Identify which cell holds the provided text, then report its [X, Y] central coordinate. 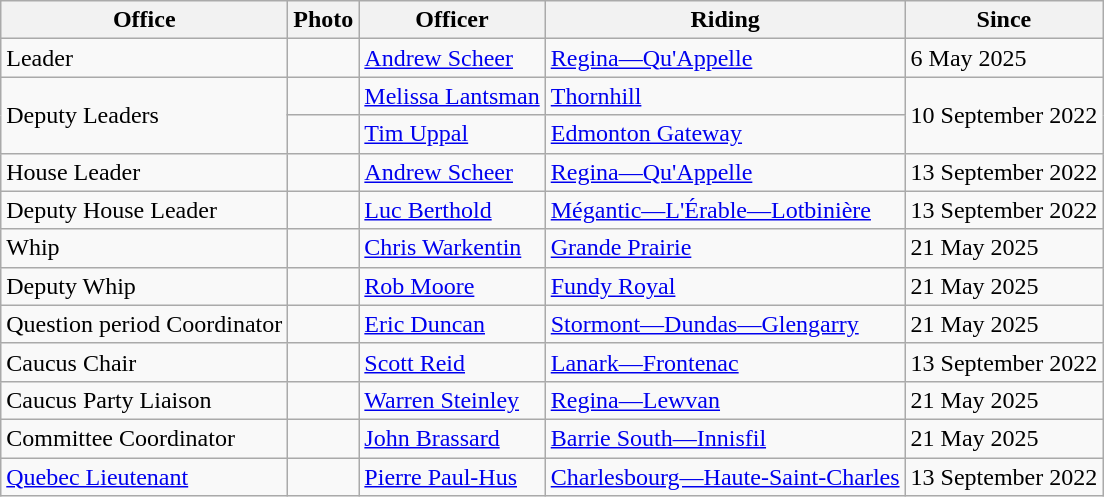
Deputy House Leader [144, 210]
10 September 2022 [1004, 115]
Stormont—Dundas—Glengarry [725, 324]
Warren Steinley [452, 400]
Eric Duncan [452, 324]
Officer [452, 20]
Grande Prairie [725, 248]
Committee Coordinator [144, 438]
Thornhill [725, 96]
Scott Reid [452, 362]
Deputy Whip [144, 286]
Lanark—Frontenac [725, 362]
Leader [144, 58]
Riding [725, 20]
Since [1004, 20]
6 May 2025 [1004, 58]
Charlesbourg—Haute-Saint-Charles [725, 477]
Chris Warkentin [452, 248]
Office [144, 20]
Fundy Royal [725, 286]
Rob Moore [452, 286]
Barrie South—Innisfil [725, 438]
Mégantic—L'Érable—Lotbinière [725, 210]
Pierre Paul-Hus [452, 477]
Tim Uppal [452, 134]
Quebec Lieutenant [144, 477]
Luc Berthold [452, 210]
Deputy Leaders [144, 115]
Edmonton Gateway [725, 134]
Whip [144, 248]
Caucus Party Liaison [144, 400]
John Brassard [452, 438]
House Leader [144, 172]
Photo [324, 20]
Regina—Lewvan [725, 400]
Question period Coordinator [144, 324]
Caucus Chair [144, 362]
Melissa Lantsman [452, 96]
